Determine the (x, y) coordinate at the center of the cell enclosing the given text.  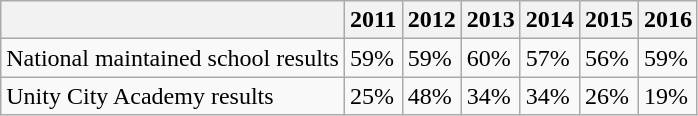
60% (490, 58)
Unity City Academy results (173, 96)
2016 (668, 20)
National maintained school results (173, 58)
19% (668, 96)
48% (432, 96)
2015 (608, 20)
2011 (373, 20)
2014 (550, 20)
56% (608, 58)
57% (550, 58)
2013 (490, 20)
25% (373, 96)
26% (608, 96)
2012 (432, 20)
